Provide the (X, Y) coordinate of the cell's center where the given text is located.  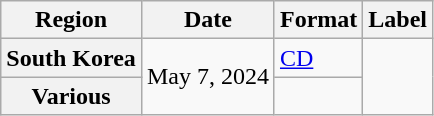
Format (318, 20)
Region (72, 20)
Label (398, 20)
May 7, 2024 (208, 77)
Date (208, 20)
South Korea (72, 58)
Various (72, 96)
CD (318, 58)
